From the cell containing the given text, extract its center point as [x, y] coordinate. 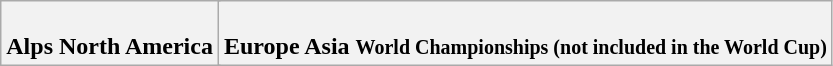
Europe Asia World Championships (not included in the World Cup) [525, 34]
Alps North America [110, 34]
